Return (X, Y) of the center of cell containing provided text 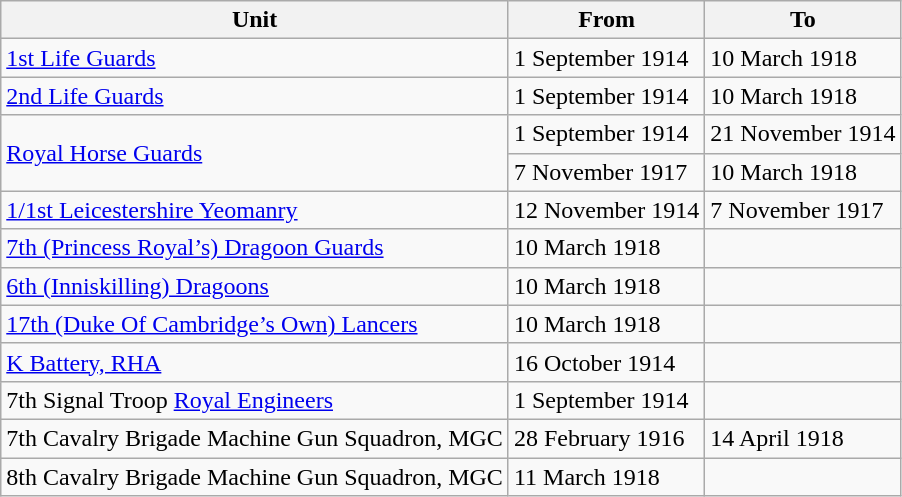
1st Life Guards (255, 58)
16 October 1914 (606, 362)
To (803, 20)
28 February 1916 (606, 438)
21 November 1914 (803, 134)
17th (Duke Of Cambridge’s Own) Lancers (255, 324)
From (606, 20)
11 March 1918 (606, 477)
K Battery, RHA (255, 362)
1/1st Leicestershire Yeomanry (255, 210)
6th (Inniskilling) Dragoons (255, 286)
2nd Life Guards (255, 96)
14 April 1918 (803, 438)
7th Signal Troop Royal Engineers (255, 400)
Unit (255, 20)
Royal Horse Guards (255, 153)
7th Cavalry Brigade Machine Gun Squadron, MGC (255, 438)
7th (Princess Royal’s) Dragoon Guards (255, 248)
12 November 1914 (606, 210)
8th Cavalry Brigade Machine Gun Squadron, MGC (255, 477)
